Output the (X, Y) coordinate of the center of the cell containing the given text.  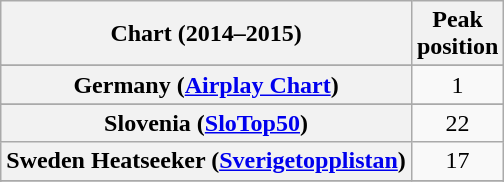
17 (457, 161)
Sweden Heatseeker (Sverigetopplistan) (206, 161)
Slovenia (SloTop50) (206, 123)
1 (457, 85)
Peakposition (457, 34)
Chart (2014–2015) (206, 34)
22 (457, 123)
Germany (Airplay Chart) (206, 85)
